Output the (X, Y) coordinate of the center of the cell containing the given text.  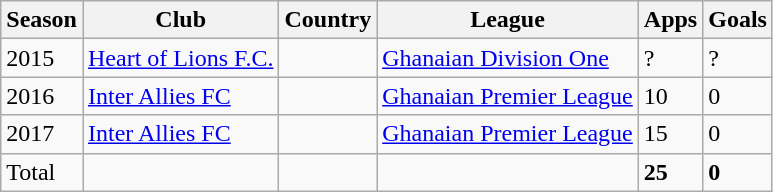
Season (42, 20)
Country (328, 20)
Ghanaian Division One (508, 58)
15 (670, 134)
Heart of Lions F.C. (180, 58)
Club (180, 20)
Total (42, 172)
2015 (42, 58)
League (508, 20)
2016 (42, 96)
25 (670, 172)
2017 (42, 134)
Apps (670, 20)
10 (670, 96)
Goals (738, 20)
